Determine the (X, Y) coordinate at the center of the cell enclosing the given text.  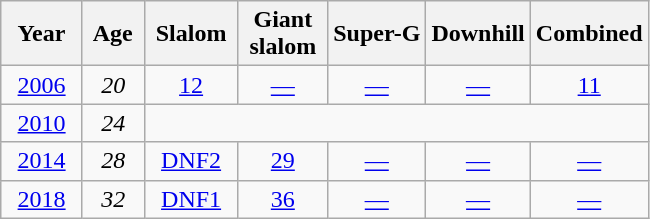
2014 (42, 161)
DNF2 (191, 161)
DNF1 (191, 199)
24 (113, 123)
29 (283, 161)
2018 (42, 199)
32 (113, 199)
Downhill (478, 34)
Slalom (191, 34)
Year (42, 34)
Giant slalom (283, 34)
36 (283, 199)
Combined (589, 34)
2010 (42, 123)
11 (589, 85)
Age (113, 34)
Super-G (377, 34)
12 (191, 85)
28 (113, 161)
2006 (42, 85)
20 (113, 85)
